Search for the cell housing the specified text and yield its [X, Y] center coordinate. 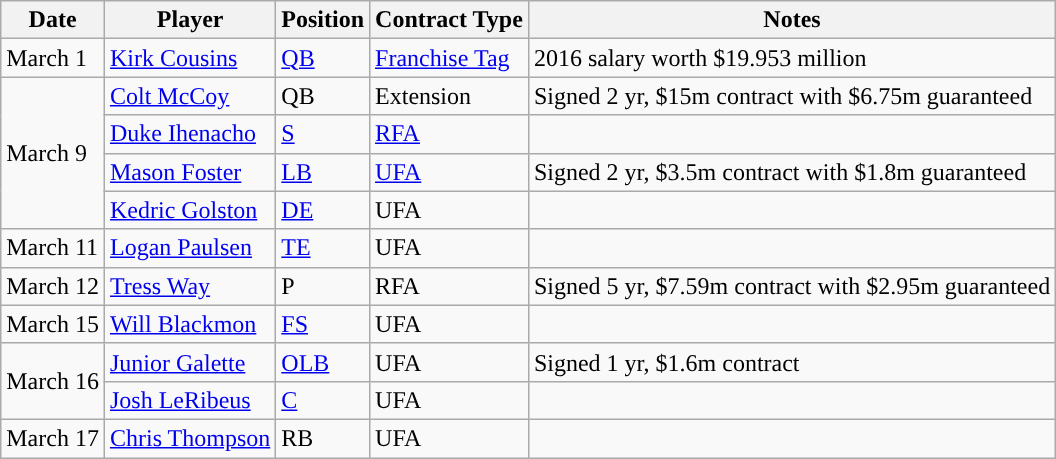
March 15 [53, 324]
Signed 5 yr, $7.59m contract with $2.95m guaranteed [792, 286]
March 9 [53, 153]
Mason Foster [190, 172]
Tress Way [190, 286]
P [323, 286]
March 11 [53, 248]
Chris Thompson [190, 438]
OLB [323, 362]
Logan Paulsen [190, 248]
DE [323, 210]
C [323, 400]
RB [323, 438]
Franchise Tag [450, 58]
FS [323, 324]
Notes [792, 20]
Colt McCoy [190, 96]
Date [53, 20]
TE [323, 248]
S [323, 134]
Duke Ihenacho [190, 134]
Extension [450, 96]
2016 salary worth $19.953 million [792, 58]
Junior Galette [190, 362]
Signed 1 yr, $1.6m contract [792, 362]
Josh LeRibeus [190, 400]
Signed 2 yr, $3.5m contract with $1.8m guaranteed [792, 172]
LB [323, 172]
Kedric Golston [190, 210]
Position [323, 20]
Signed 2 yr, $15m contract with $6.75m guaranteed [792, 96]
March 16 [53, 381]
March 17 [53, 438]
March 12 [53, 286]
Player [190, 20]
Contract Type [450, 20]
March 1 [53, 58]
Kirk Cousins [190, 58]
Will Blackmon [190, 324]
